Search for the cell housing the specified text and yield its (x, y) center coordinate. 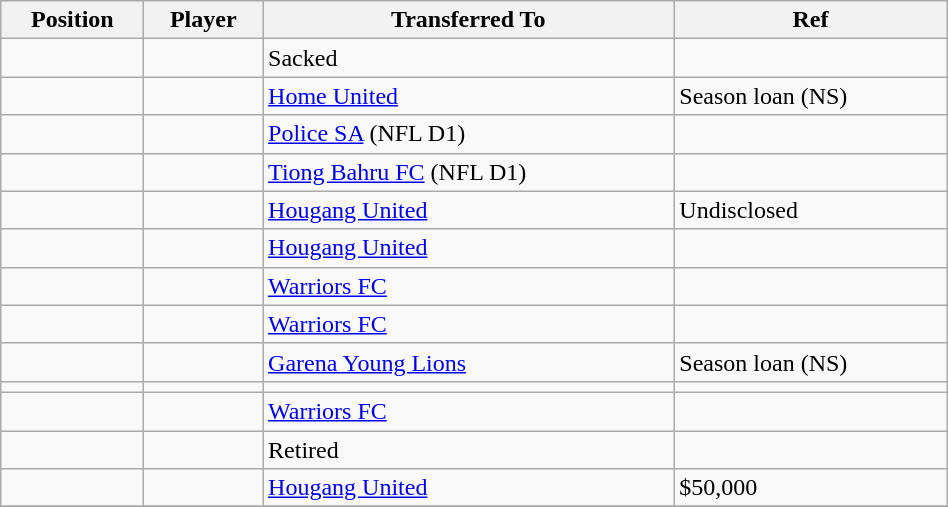
Sacked (468, 58)
Tiong Bahru FC (NFL D1) (468, 172)
Home United (468, 96)
Transferred To (468, 20)
Player (204, 20)
$50,000 (810, 488)
Police SA (NFL D1) (468, 134)
Garena Young Lions (468, 362)
Position (72, 20)
Undisclosed (810, 210)
Ref (810, 20)
Retired (468, 449)
